Return [X, Y] of the center of cell containing provided text 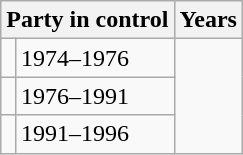
1976–1991 [94, 96]
1991–1996 [94, 134]
Years [208, 20]
Party in control [88, 20]
1974–1976 [94, 58]
